Detect which cell encompasses the target text, then output its (x, y) center coordinate. 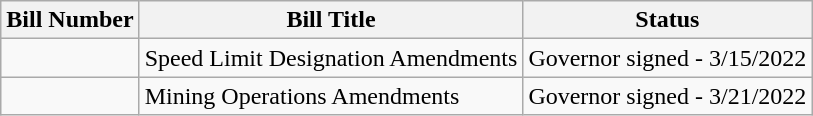
Speed Limit Designation Amendments (331, 58)
Bill Title (331, 20)
Bill Number (70, 20)
Status (668, 20)
Governor signed - 3/15/2022 (668, 58)
Governor signed - 3/21/2022 (668, 96)
Mining Operations Amendments (331, 96)
